Determine the (x, y) coordinate at the center of the cell enclosing the given text.  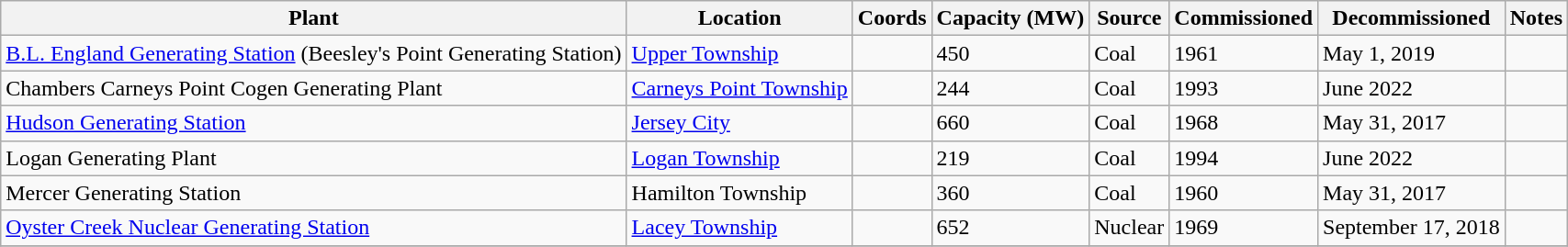
244 (1010, 88)
1961 (1244, 53)
1994 (1244, 158)
Decommissioned (1412, 18)
450 (1010, 53)
Oyster Creek Nuclear Generating Station (314, 228)
1993 (1244, 88)
Jersey City (739, 123)
Lacey Township (739, 228)
Coords (892, 18)
Commissioned (1244, 18)
Location (739, 18)
Chambers Carneys Point Cogen Generating Plant (314, 88)
Capacity (MW) (1010, 18)
660 (1010, 123)
Logan Generating Plant (314, 158)
Notes (1536, 18)
652 (1010, 228)
Hudson Generating Station (314, 123)
1960 (1244, 193)
Logan Township (739, 158)
Source (1130, 18)
219 (1010, 158)
Nuclear (1130, 228)
May 1, 2019 (1412, 53)
1968 (1244, 123)
Carneys Point Township (739, 88)
Upper Township (739, 53)
Plant (314, 18)
B.L. England Generating Station (Beesley's Point Generating Station) (314, 53)
Hamilton Township (739, 193)
Mercer Generating Station (314, 193)
1969 (1244, 228)
360 (1010, 193)
September 17, 2018 (1412, 228)
